Extract the [x, y] coordinate from the center of the cell holding the provided text.  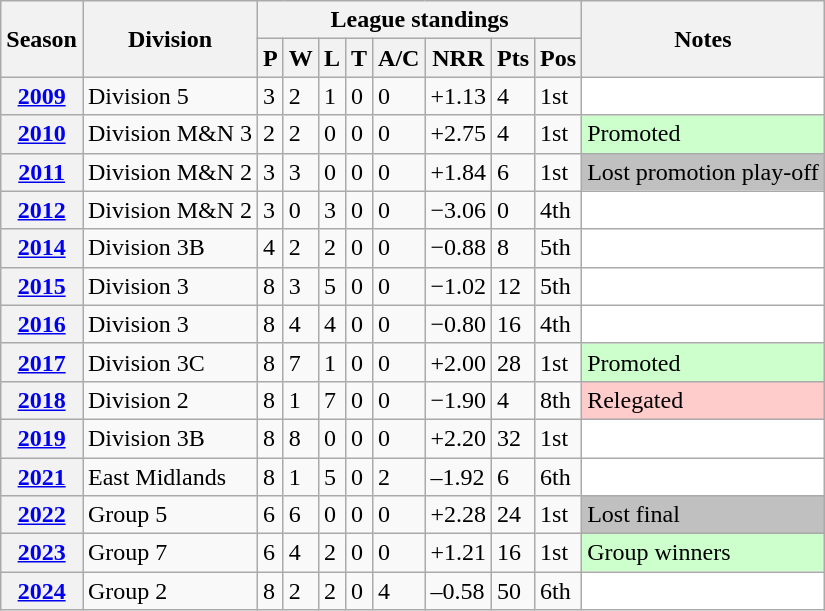
League standings [420, 20]
12 [514, 286]
2012 [42, 210]
2014 [42, 248]
East Midlands [170, 477]
32 [514, 438]
Group winners [704, 553]
P [271, 58]
T [358, 58]
+2.75 [458, 134]
Group 7 [170, 553]
A/C [399, 58]
2021 [42, 477]
−0.80 [458, 324]
Division [170, 39]
8th [558, 400]
2018 [42, 400]
Group 5 [170, 515]
+2.00 [458, 362]
28 [514, 362]
Notes [704, 39]
Division M&N 3 [170, 134]
2010 [42, 134]
Lost final [704, 515]
NRR [458, 58]
−3.06 [458, 210]
Season [42, 39]
+2.20 [458, 438]
+1.84 [458, 172]
–0.58 [458, 591]
Lost promotion play-off [704, 172]
+2.28 [458, 515]
Pts [514, 58]
−1.90 [458, 400]
Division 5 [170, 96]
+1.13 [458, 96]
24 [514, 515]
W [300, 58]
2019 [42, 438]
Relegated [704, 400]
–1.92 [458, 477]
−1.02 [458, 286]
Group 2 [170, 591]
Pos [558, 58]
2016 [42, 324]
2011 [42, 172]
2024 [42, 591]
2022 [42, 515]
2023 [42, 553]
−0.88 [458, 248]
+1.21 [458, 553]
2009 [42, 96]
Division 2 [170, 400]
2017 [42, 362]
Division 3C [170, 362]
2015 [42, 286]
50 [514, 591]
L [332, 58]
